Search for the cell housing the specified text and yield its (X, Y) center coordinate. 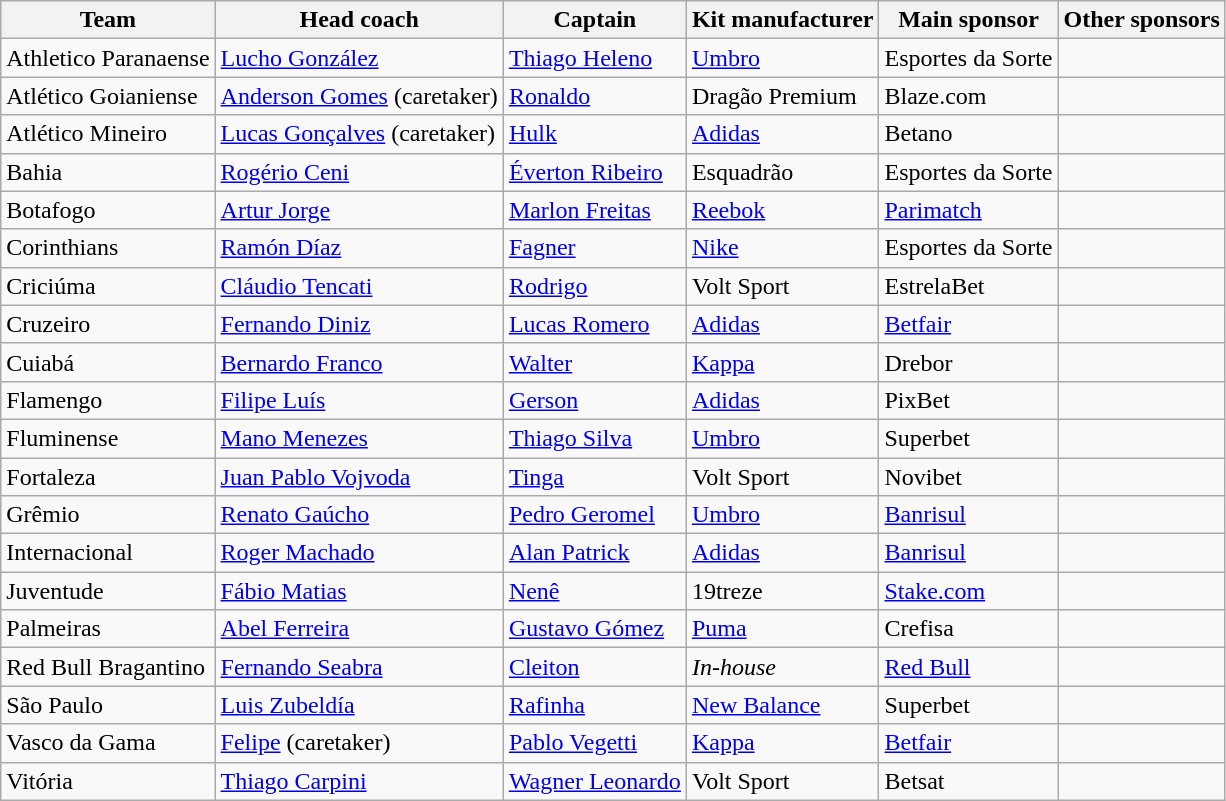
Kit manufacturer (782, 20)
Flamengo (108, 400)
Abel Ferreira (359, 629)
Main sponsor (968, 20)
Lucas Gonçalves (caretaker) (359, 134)
Puma (782, 629)
Fluminense (108, 438)
Captain (594, 20)
Gerson (594, 400)
Thiago Heleno (594, 58)
Novibet (968, 477)
Bernardo Franco (359, 362)
Team (108, 20)
Vasco da Gama (108, 743)
Lucas Romero (594, 324)
Marlon Freitas (594, 210)
Internacional (108, 553)
Corinthians (108, 248)
Mano Menezes (359, 438)
Nike (782, 248)
Ramón Díaz (359, 248)
Hulk (594, 134)
Thiago Carpini (359, 781)
Atlético Mineiro (108, 134)
Fagner (594, 248)
Lucho González (359, 58)
Vitória (108, 781)
Éverton Ribeiro (594, 172)
Juan Pablo Vojvoda (359, 477)
Filipe Luís (359, 400)
Blaze.com (968, 96)
Other sponsors (1142, 20)
Stake.com (968, 591)
Cleiton (594, 667)
Artur Jorge (359, 210)
New Balance (782, 705)
Criciúma (108, 286)
Dragão Premium (782, 96)
19treze (782, 591)
Grêmio (108, 515)
Red Bull Bragantino (108, 667)
Tinga (594, 477)
Felipe (caretaker) (359, 743)
Athletico Paranaense (108, 58)
EstrelaBet (968, 286)
In-house (782, 667)
Head coach (359, 20)
Thiago Silva (594, 438)
Gustavo Gómez (594, 629)
Juventude (108, 591)
Rogério Ceni (359, 172)
Bahia (108, 172)
Cruzeiro (108, 324)
Botafogo (108, 210)
Walter (594, 362)
Pedro Geromel (594, 515)
Ronaldo (594, 96)
Rodrigo (594, 286)
Fernando Diniz (359, 324)
PixBet (968, 400)
Palmeiras (108, 629)
Roger Machado (359, 553)
Fortaleza (108, 477)
Parimatch (968, 210)
Fábio Matias (359, 591)
Reebok (782, 210)
Atlético Goianiense (108, 96)
São Paulo (108, 705)
Drebor (968, 362)
Betano (968, 134)
Nenê (594, 591)
Red Bull (968, 667)
Betsat (968, 781)
Crefisa (968, 629)
Fernando Seabra (359, 667)
Anderson Gomes (caretaker) (359, 96)
Pablo Vegetti (594, 743)
Cláudio Tencati (359, 286)
Rafinha (594, 705)
Wagner Leonardo (594, 781)
Luis Zubeldía (359, 705)
Renato Gaúcho (359, 515)
Alan Patrick (594, 553)
Esquadrão (782, 172)
Cuiabá (108, 362)
